Extract the [x, y] coordinate from the center of the cell holding the provided text.  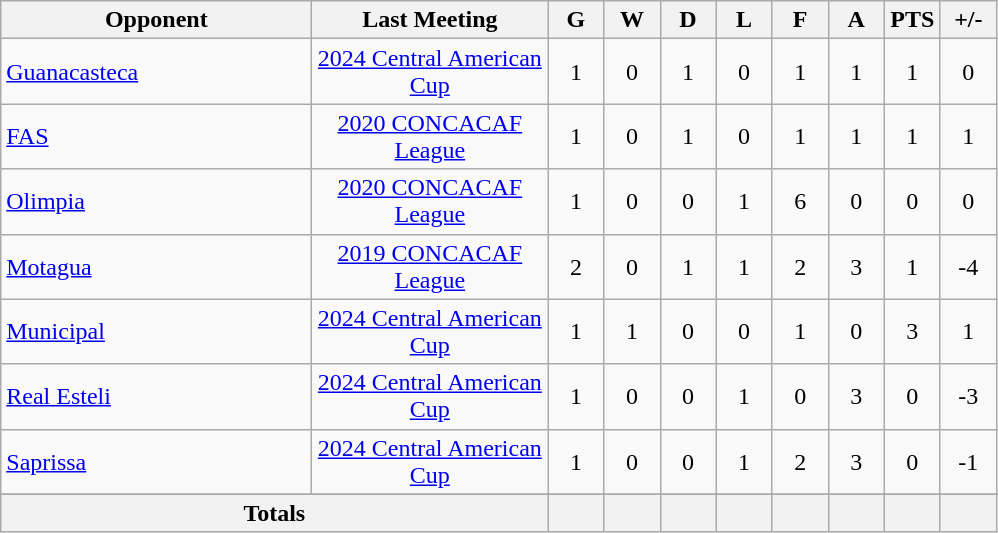
L [744, 20]
W [632, 20]
Saprissa [156, 462]
A [856, 20]
Motagua [156, 266]
+/- [968, 20]
Last Meeting [430, 20]
2019 CONCACAF League [430, 266]
F [800, 20]
6 [800, 202]
-3 [968, 396]
Olimpia [156, 202]
Real Esteli [156, 396]
G [576, 20]
Opponent [156, 20]
-4 [968, 266]
-1 [968, 462]
Municipal [156, 332]
Guanacasteca [156, 72]
Totals [274, 513]
PTS [912, 20]
FAS [156, 136]
D [688, 20]
